Return the [x, y] coordinate for the center point of the cell that contains the specified text.  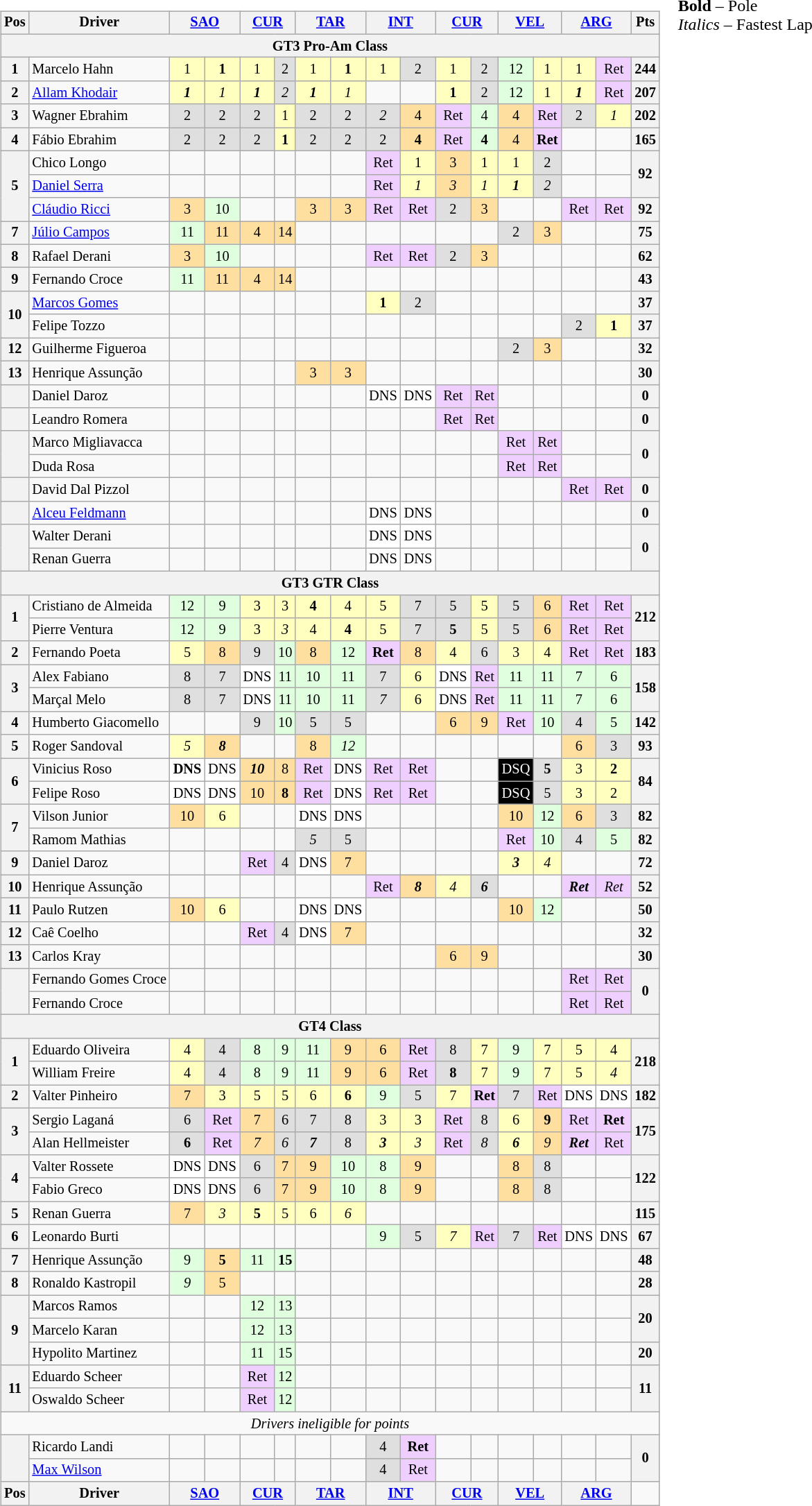
75 [645, 233]
Leandro Romera [98, 420]
Fernando Poeta [98, 653]
Felipe Roso [98, 793]
Sergio Laganá [98, 1120]
207 [645, 93]
72 [645, 863]
Guilherme Figueroa [98, 350]
Caê Coelho [98, 933]
Max Wilson [98, 1470]
62 [645, 256]
158 [645, 688]
Vilson Junior [98, 816]
Walter Derani [98, 536]
Wagner Ebrahim [98, 116]
218 [645, 1061]
Marcos Ramos [98, 1307]
212 [645, 617]
175 [645, 1131]
Alceu Feldmann [98, 513]
67 [645, 1237]
122 [645, 1178]
52 [645, 887]
Chico Longo [98, 163]
William Freire [98, 1073]
165 [645, 139]
Felipe Tozzo [98, 326]
Marçal Melo [98, 700]
Cláudio Ricci [98, 209]
50 [645, 910]
Roger Sandoval [98, 746]
43 [645, 280]
Eduardo Scheer [98, 1377]
Duda Rosa [98, 466]
Ramom Mathias [98, 840]
93 [645, 746]
Marcelo Hahn [98, 69]
244 [645, 69]
Leonardo Burti [98, 1237]
Pts [645, 23]
115 [645, 1213]
48 [645, 1260]
Oswaldo Scheer [98, 1400]
Ronaldo Kastropil [98, 1283]
David Dal Pizzol [98, 490]
Daniel Serra [98, 186]
183 [645, 653]
Humberto Giacomello [98, 723]
Rafael Derani [98, 256]
Paulo Rutzen [98, 910]
Allam Khodair [98, 93]
Marcos Gomes [98, 303]
Drivers ineligible for points [330, 1423]
GT3 Pro-Am Class [330, 46]
Vinicius Roso [98, 770]
Júlio Campos [98, 233]
182 [645, 1097]
84 [645, 781]
Pierre Ventura [98, 630]
Alan Hellmeister [98, 1143]
Marcelo Karan [98, 1330]
Fabio Greco [98, 1190]
Cristiano de Almeida [98, 606]
Ricardo Landi [98, 1447]
Fernando Gomes Croce [98, 980]
Marco Migliavacca [98, 443]
GT4 Class [330, 1027]
Valter Pinheiro [98, 1097]
142 [645, 723]
28 [645, 1283]
Fábio Ebrahim [98, 139]
Valter Rossete [98, 1167]
202 [645, 116]
Alex Fabiano [98, 676]
Eduardo Oliveira [98, 1050]
Hypolito Martinez [98, 1353]
Carlos Kray [98, 957]
GT3 GTR Class [330, 583]
